Return the [X, Y] coordinate for the center point of the cell that contains the specified text.  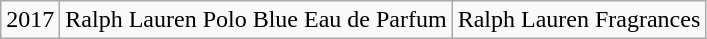
Ralph Lauren Fragrances [579, 20]
2017 [30, 20]
Ralph Lauren Polo Blue Eau de Parfum [256, 20]
